Output the [X, Y] coordinate of the center of the cell containing the given text.  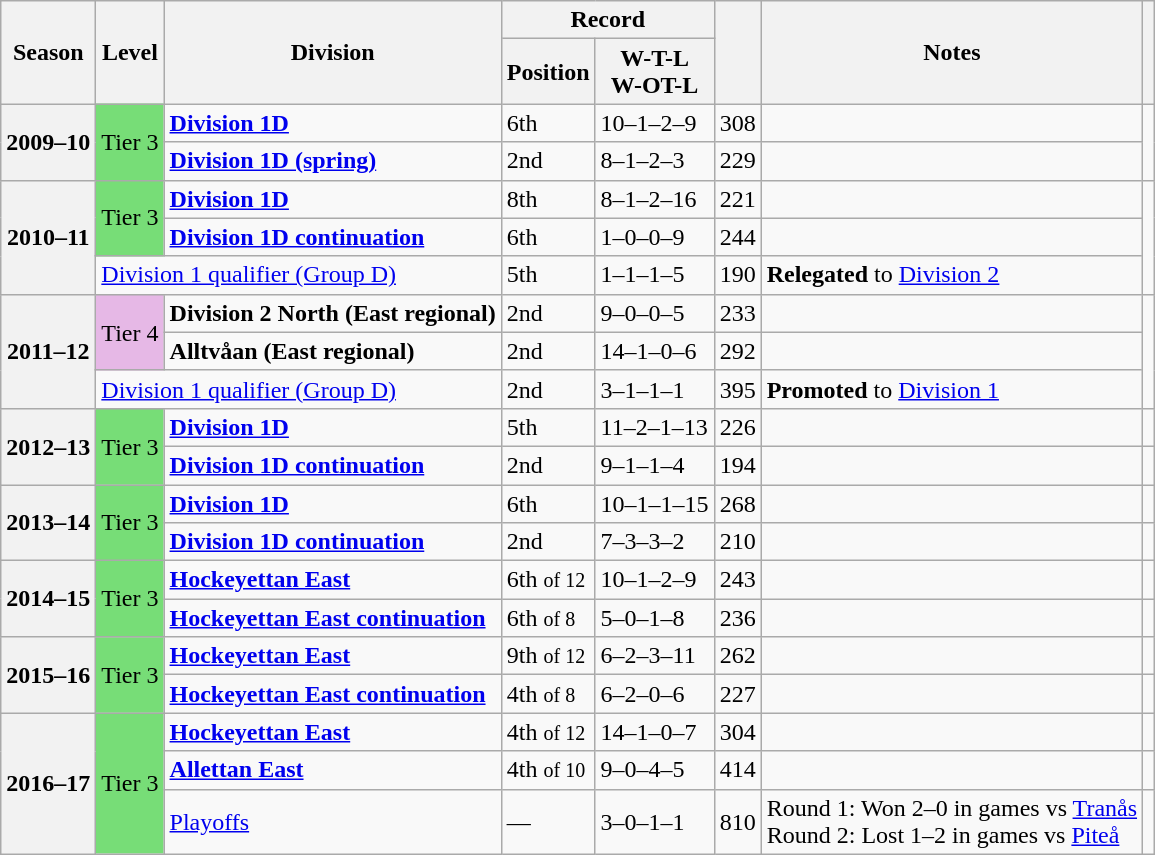
9–1–1–4 [654, 465]
810 [738, 822]
Division 2 North (East regional) [332, 313]
Division 1D (spring) [332, 161]
8–1–2–16 [654, 199]
226 [738, 427]
243 [738, 580]
Position [548, 72]
227 [738, 694]
1–0–0–9 [654, 237]
221 [738, 199]
2016–17 [48, 784]
Alltvåan (East regional) [332, 351]
Notes [952, 52]
304 [738, 732]
414 [738, 770]
— [548, 822]
3–0–1–1 [654, 822]
210 [738, 542]
233 [738, 313]
268 [738, 503]
Allettan East [332, 770]
6–2–3–11 [654, 656]
Promoted to Division 1 [952, 389]
Record [608, 20]
6th of 12 [548, 580]
10–1–1–15 [654, 503]
2015–16 [48, 675]
4th of 12 [548, 732]
262 [738, 656]
W-T-LW-OT-L [654, 72]
9th of 12 [548, 656]
6th of 8 [548, 618]
Playoffs [332, 822]
229 [738, 161]
4th of 10 [548, 770]
8–1–2–3 [654, 161]
Tier 4 [130, 332]
Round 1: Won 2–0 in games vs TranåsRound 2: Lost 1–2 in games vs Piteå [952, 822]
7–3–3–2 [654, 542]
14–1–0–7 [654, 732]
190 [738, 275]
8th [548, 199]
5–0–1–8 [654, 618]
2009–10 [48, 142]
Season [48, 52]
9–0–4–5 [654, 770]
Level [130, 52]
244 [738, 237]
2011–12 [48, 351]
1–1–1–5 [654, 275]
2013–14 [48, 522]
14–1–0–6 [654, 351]
2012–13 [48, 446]
Division [332, 52]
6–2–0–6 [654, 694]
4th of 8 [548, 694]
2010–11 [48, 237]
236 [738, 618]
308 [738, 123]
Relegated to Division 2 [952, 275]
395 [738, 389]
2014–15 [48, 599]
9–0–0–5 [654, 313]
11–2–1–13 [654, 427]
3–1–1–1 [654, 389]
292 [738, 351]
194 [738, 465]
